Locate the cell with the specified text and output its [x, y] center coordinate. 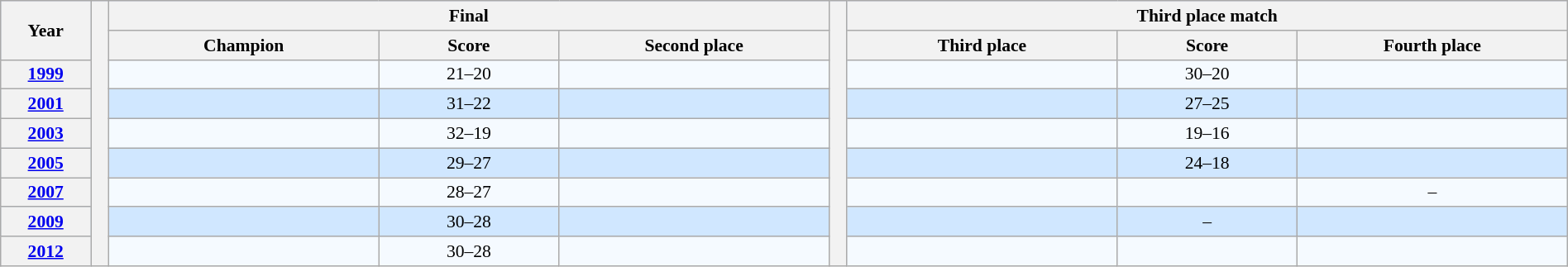
28–27 [469, 193]
Year [46, 30]
27–25 [1207, 104]
19–16 [1207, 134]
32–19 [469, 134]
Fourth place [1432, 45]
24–18 [1207, 163]
Champion [243, 45]
30–20 [1207, 74]
2003 [46, 134]
2012 [46, 251]
2007 [46, 193]
Third place [982, 45]
2001 [46, 104]
21–20 [469, 74]
Final [468, 16]
Second place [695, 45]
29–27 [469, 163]
2009 [46, 222]
Third place match [1207, 16]
2005 [46, 163]
1999 [46, 74]
31–22 [469, 104]
